Capture the cell that displays the provided text and extract its [x, y] central coordinate. 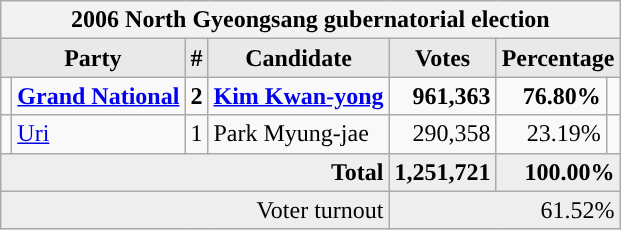
Votes [442, 58]
290,358 [442, 134]
961,363 [442, 96]
Grand National [98, 96]
Park Myung-jae [298, 134]
61.52% [504, 210]
Uri [98, 134]
76.80% [551, 96]
Voter turnout [195, 210]
Party [93, 58]
1 [196, 134]
Total [195, 172]
Kim Kwan-yong [298, 96]
Candidate [298, 58]
1,251,721 [442, 172]
# [196, 58]
2006 North Gyeongsang gubernatorial election [310, 20]
Percentage [558, 58]
100.00% [558, 172]
23.19% [551, 134]
2 [196, 96]
